Search for the cell housing the specified text and yield its (x, y) center coordinate. 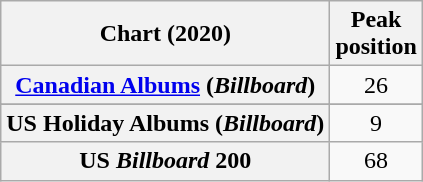
9 (376, 123)
US Billboard 200 (166, 161)
26 (376, 85)
US Holiday Albums (Billboard) (166, 123)
68 (376, 161)
Chart (2020) (166, 34)
Canadian Albums (Billboard) (166, 85)
Peakposition (376, 34)
